Search for the cell housing the specified text and yield its [X, Y] center coordinate. 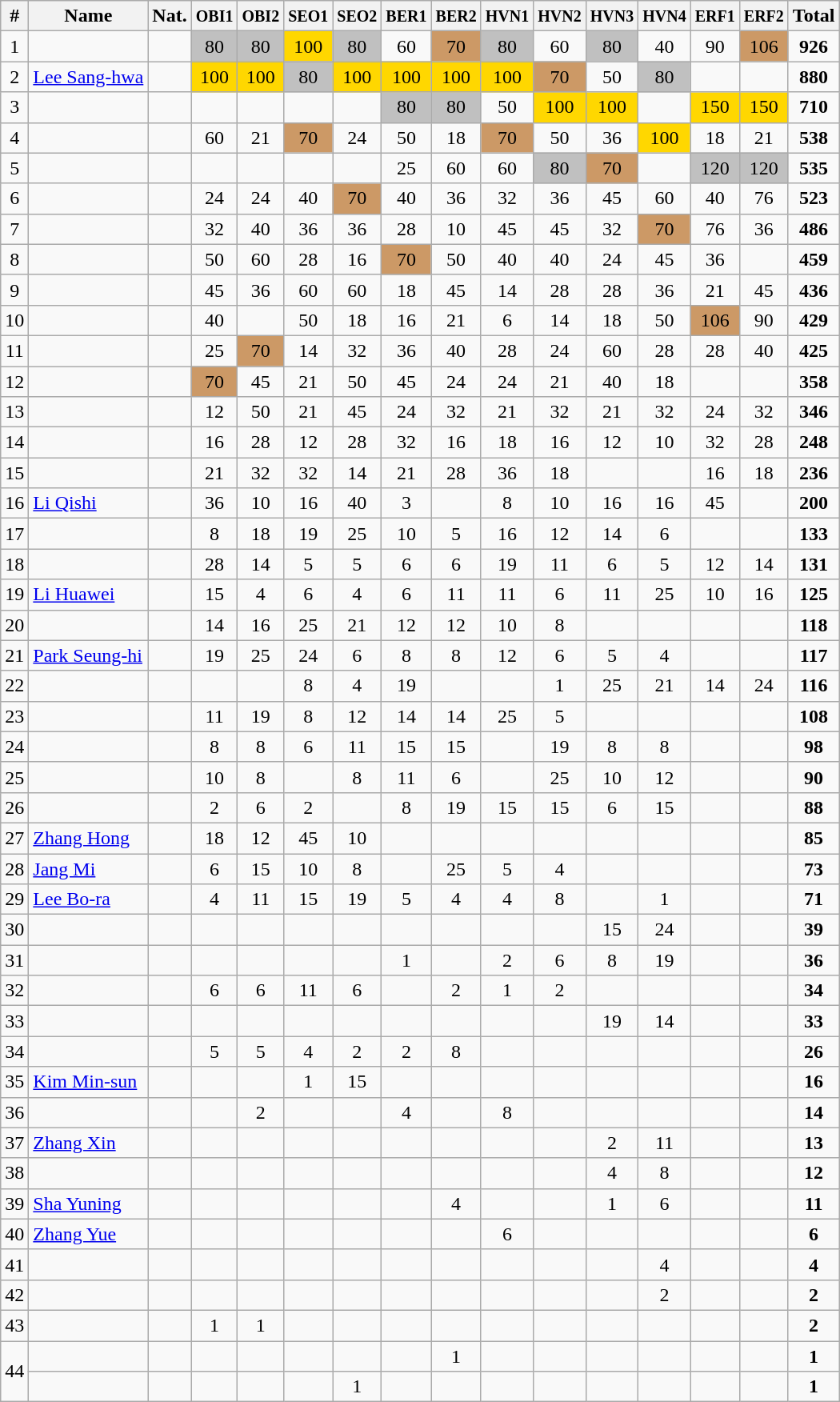
7 [14, 229]
133 [814, 534]
Zhang Hong [88, 838]
108 [814, 716]
23 [14, 716]
71 [814, 899]
459 [814, 259]
42 [14, 1295]
Li Huawei [88, 595]
Nat. [170, 16]
346 [814, 412]
OBI2 [261, 16]
HVN2 [560, 16]
88 [814, 807]
31 [14, 960]
538 [814, 138]
Park Seung-hi [88, 655]
30 [14, 930]
117 [814, 655]
37 [14, 1143]
710 [814, 107]
35 [14, 1082]
SEO2 [357, 16]
85 [814, 838]
HVN3 [612, 16]
523 [814, 198]
73 [814, 868]
880 [814, 77]
BER1 [406, 16]
44 [14, 1372]
9 [14, 290]
41 [14, 1264]
ERF1 [715, 16]
358 [814, 382]
SEO1 [309, 16]
29 [14, 899]
OBI1 [214, 16]
116 [814, 686]
131 [814, 564]
118 [814, 625]
535 [814, 168]
22 [14, 686]
Lee Sang-hwa [88, 77]
125 [814, 595]
436 [814, 290]
Zhang Yue [88, 1234]
17 [14, 534]
BER2 [456, 16]
486 [814, 229]
429 [814, 320]
236 [814, 473]
Jang Mi [88, 868]
Li Qishi [88, 503]
38 [14, 1173]
425 [814, 350]
Lee Bo-ra [88, 899]
Kim Min-sun [88, 1082]
ERF2 [763, 16]
98 [814, 747]
Name [88, 16]
43 [14, 1325]
248 [814, 443]
Total [814, 16]
Zhang Xin [88, 1143]
27 [14, 838]
HVN1 [507, 16]
# [14, 16]
Sha Yuning [88, 1204]
200 [814, 503]
20 [14, 625]
926 [814, 46]
HVN4 [665, 16]
